Detect which cell encompasses the target text, then output its (x, y) center coordinate. 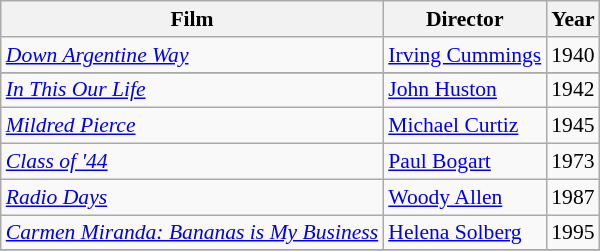
Film (192, 19)
1987 (572, 197)
Michael Curtiz (464, 126)
1995 (572, 233)
1940 (572, 55)
John Huston (464, 90)
Class of '44 (192, 162)
Year (572, 19)
Woody Allen (464, 197)
1973 (572, 162)
In This Our Life (192, 90)
1942 (572, 90)
Mildred Pierce (192, 126)
Paul Bogart (464, 162)
Director (464, 19)
Carmen Miranda: Bananas is My Business (192, 233)
Radio Days (192, 197)
1945 (572, 126)
Down Argentine Way (192, 55)
Irving Cummings (464, 55)
Helena Solberg (464, 233)
